Provide the [x, y] coordinate of the cell's center where the given text is located.  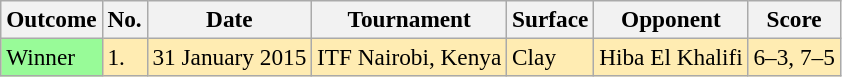
No. [124, 19]
Hiba El Khalifi [671, 57]
Surface [550, 19]
1. [124, 57]
Clay [550, 57]
Opponent [671, 19]
ITF Nairobi, Kenya [410, 57]
31 January 2015 [230, 57]
Score [794, 19]
Winner [52, 57]
Outcome [52, 19]
Date [230, 19]
6–3, 7–5 [794, 57]
Tournament [410, 19]
